Return the (X, Y) coordinate for the center point of the cell that contains the specified text.  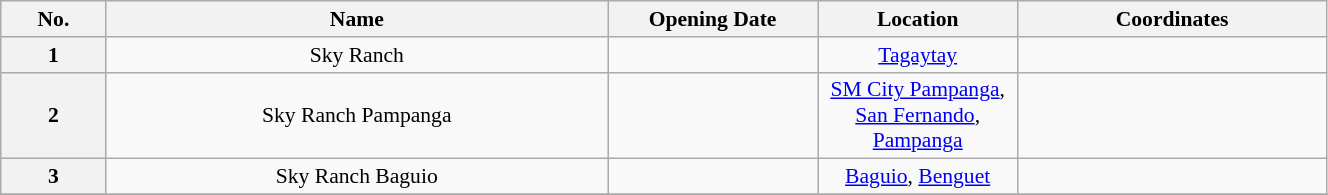
Name (356, 19)
Coordinates (1172, 19)
Opening Date (713, 19)
Baguio, Benguet (918, 177)
No. (54, 19)
Location (918, 19)
Sky Ranch Pampanga (356, 116)
3 (54, 177)
1 (54, 55)
Sky Ranch Baguio (356, 177)
Tagaytay (918, 55)
SM City Pampanga, San Fernando, Pampanga (918, 116)
Sky Ranch (356, 55)
2 (54, 116)
